Return the [x, y] coordinate for the center point of the cell that contains the specified text.  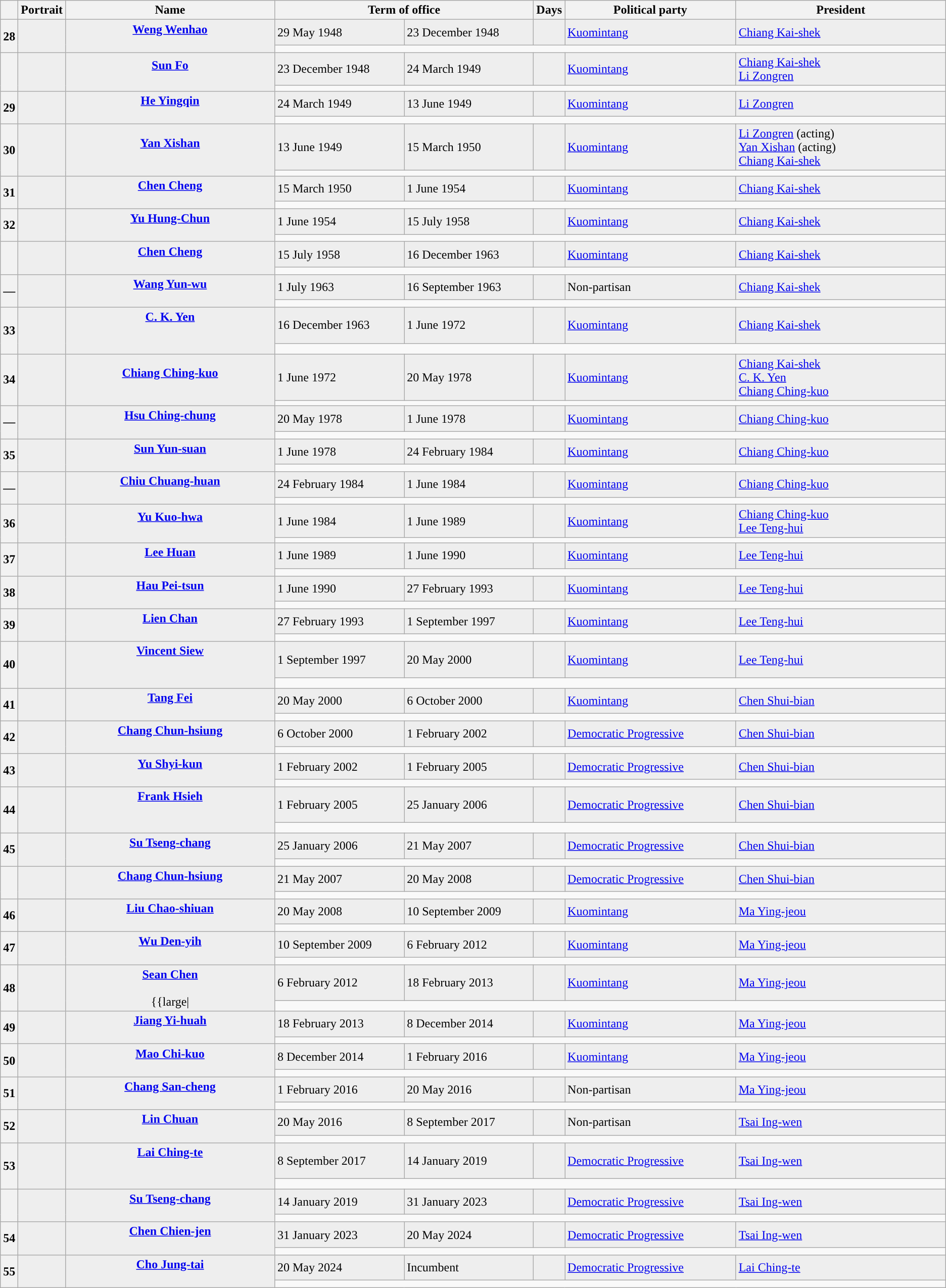
Chang San-cheng [170, 1093]
Yan Xishan [170, 150]
Wang Yun-wu [170, 291]
Frank Hsieh [170, 810]
28 [9, 36]
50 [9, 1061]
Sean Chen{{large| [170, 988]
Incumbent [469, 1267]
Hsu Ching-chung [170, 422]
40 [9, 665]
Mao Chi-kuo [170, 1061]
Political party [651, 10]
Chiang Kai-shekC. K. YenChiang Ching-kuo [841, 377]
53 [9, 1166]
Yu Hung-Chun [170, 225]
Sun Yun-suan [170, 456]
Chen Chien-jen [170, 1239]
Term of office [404, 10]
Liu Chao-shiuan [170, 915]
He Yingqin [170, 107]
Lien Chan [170, 625]
37 [9, 560]
33 [9, 330]
Lee Huan [170, 560]
30 [9, 150]
29 [9, 107]
President [841, 10]
35 [9, 456]
52 [9, 1126]
Name [170, 10]
1 July 1963 [339, 287]
32 [9, 225]
55 [9, 1271]
Chiang Kai-shekLi Zongren [841, 69]
C. K. Yen [170, 330]
41 [9, 704]
Sun Fo [170, 72]
Weng Wenhao [170, 36]
34 [9, 380]
45 [9, 850]
Yu Shyi-kun [170, 770]
Wu Den-yih [170, 949]
42 [9, 737]
54 [9, 1239]
36 [9, 524]
Jiang Yi-huah [170, 1027]
Days [549, 10]
47 [9, 949]
29 May 1948 [339, 32]
Tang Fei [170, 704]
44 [9, 810]
49 [9, 1027]
Yu Kuo-hwa [170, 524]
16 September 1963 [469, 287]
Chiang Ching-kuoLee Teng-hui [841, 521]
38 [9, 592]
43 [9, 770]
Hau Pei-tsun [170, 592]
39 [9, 625]
Li Zongren (acting)Yan Xishan (acting)Chiang Kai-shek [841, 147]
Chiu Chuang-huan [170, 488]
Lin Chuan [170, 1126]
Vincent Siew [170, 665]
51 [9, 1093]
48 [9, 988]
31 [9, 192]
Cho Jung-tai [170, 1271]
Li Zongren [841, 104]
46 [9, 915]
Portrait [42, 10]
